Find where the given text appears and provide that cell's center as (x, y) coordinate. 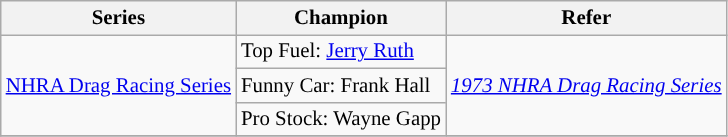
Funny Car: Frank Hall (341, 85)
Refer (586, 18)
Series (118, 18)
1973 NHRA Drag Racing Series (586, 85)
Pro Stock: Wayne Gapp (341, 119)
Top Fuel: Jerry Ruth (341, 51)
Champion (341, 18)
NHRA Drag Racing Series (118, 85)
